Identify which cell holds the provided text, then report its (x, y) central coordinate. 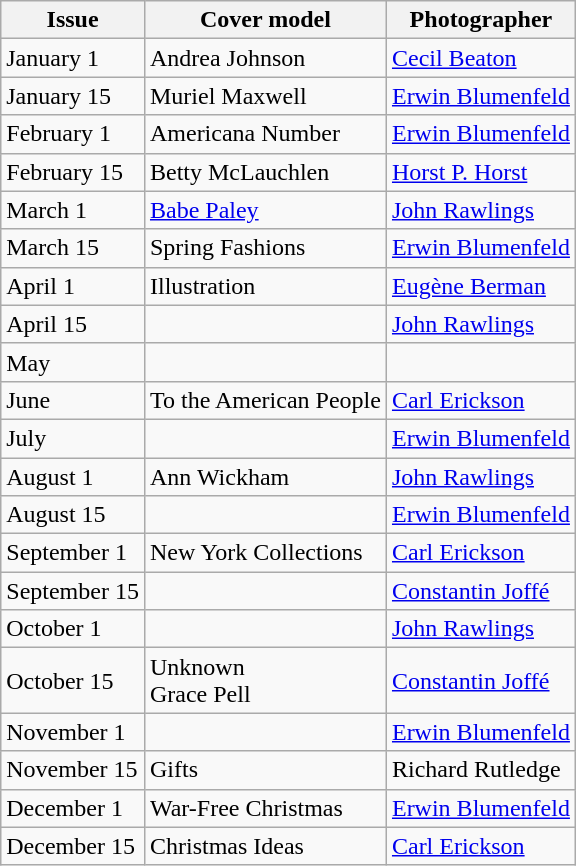
August 15 (73, 515)
Eugène Berman (480, 286)
War-Free Christmas (265, 808)
January 15 (73, 96)
Christmas Ideas (265, 846)
March 1 (73, 210)
October 15 (73, 680)
Babe Paley (265, 210)
Spring Fashions (265, 248)
March 15 (73, 248)
Betty McLauchlen (265, 172)
UnknownGrace Pell (265, 680)
November 15 (73, 770)
Gifts (265, 770)
September 15 (73, 591)
June (73, 400)
July (73, 438)
May (73, 362)
Horst P. Horst (480, 172)
February 15 (73, 172)
Muriel Maxwell (265, 96)
Cecil Beaton (480, 58)
December 1 (73, 808)
September 1 (73, 553)
Photographer (480, 20)
Andrea Johnson (265, 58)
January 1 (73, 58)
New York Collections (265, 553)
Illustration (265, 286)
Issue (73, 20)
August 1 (73, 477)
Cover model (265, 20)
October 1 (73, 629)
November 1 (73, 732)
To the American People (265, 400)
February 1 (73, 134)
April 15 (73, 324)
April 1 (73, 286)
Ann Wickham (265, 477)
Americana Number (265, 134)
Richard Rutledge (480, 770)
December 15 (73, 846)
